From the cell containing the given text, extract its center point as [X, Y] coordinate. 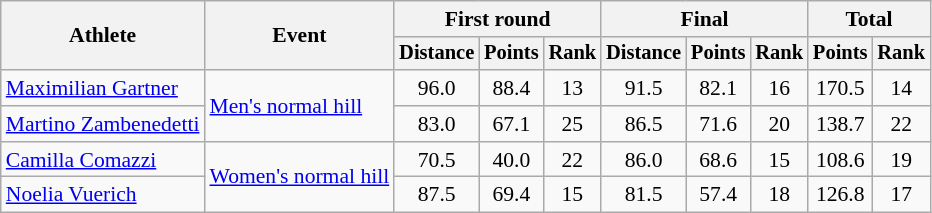
17 [901, 195]
18 [779, 195]
126.8 [840, 195]
70.5 [436, 160]
67.1 [511, 124]
91.5 [644, 88]
108.6 [840, 160]
Total [869, 19]
14 [901, 88]
First round [498, 19]
20 [779, 124]
19 [901, 160]
Women's normal hill [299, 178]
Camilla Comazzi [103, 160]
Men's normal hill [299, 106]
170.5 [840, 88]
25 [573, 124]
Noelia Vuerich [103, 195]
69.4 [511, 195]
86.0 [644, 160]
82.1 [718, 88]
138.7 [840, 124]
Final [704, 19]
Maximilian Gartner [103, 88]
57.4 [718, 195]
86.5 [644, 124]
Athlete [103, 36]
13 [573, 88]
96.0 [436, 88]
Event [299, 36]
87.5 [436, 195]
16 [779, 88]
71.6 [718, 124]
83.0 [436, 124]
81.5 [644, 195]
68.6 [718, 160]
40.0 [511, 160]
88.4 [511, 88]
Martino Zambenedetti [103, 124]
